Search for the cell housing the specified text and yield its (x, y) center coordinate. 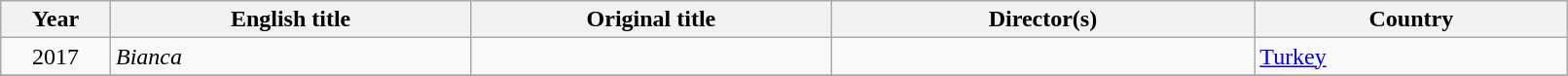
Director(s) (1043, 19)
Bianca (290, 57)
Original title (651, 19)
Turkey (1411, 57)
English title (290, 19)
2017 (56, 57)
Country (1411, 19)
Year (56, 19)
